Search for the cell housing the specified text and yield its [x, y] center coordinate. 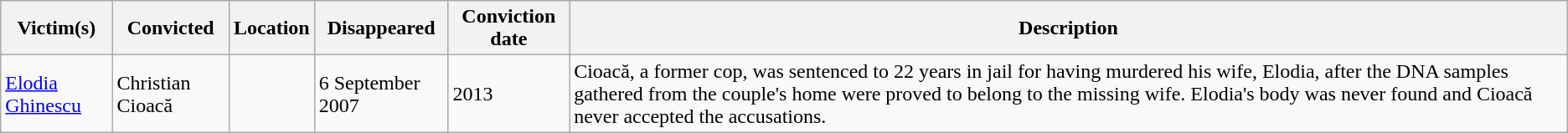
Victim(s) [57, 28]
6 September 2007 [381, 94]
Description [1069, 28]
Elodia Ghinescu [57, 94]
Location [271, 28]
Christian Cioacă [171, 94]
Disappeared [381, 28]
Conviction date [509, 28]
2013 [509, 94]
Convicted [171, 28]
